Determine the (x, y) coordinate at the center of the cell enclosing the given text.  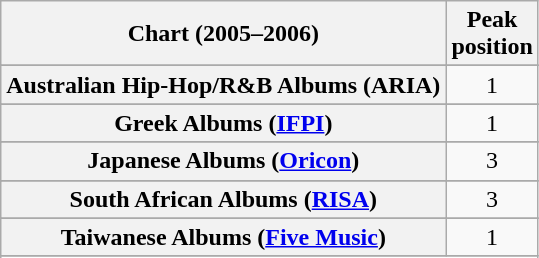
Greek Albums (IFPI) (224, 123)
Taiwanese Albums (Five Music) (224, 237)
Chart (2005–2006) (224, 34)
Peakposition (492, 34)
South African Albums (RISA) (224, 199)
Australian Hip-Hop/R&B Albums (ARIA) (224, 85)
Japanese Albums (Oricon) (224, 161)
